Determine the (X, Y) coordinate at the center of the cell enclosing the given text.  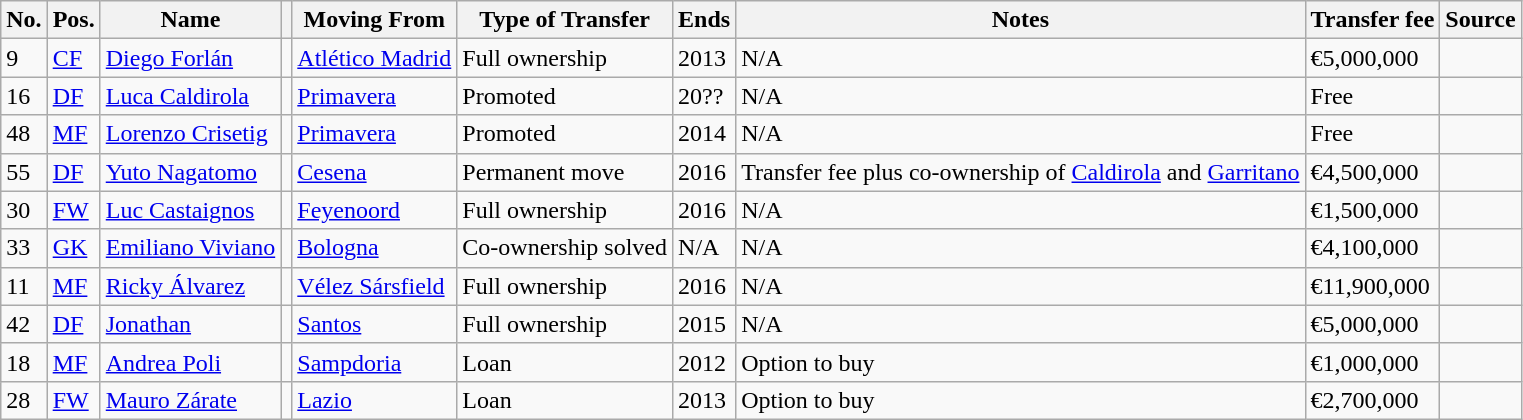
Type of Transfer (565, 20)
Permanent move (565, 172)
Source (1480, 20)
16 (24, 96)
€4,100,000 (1372, 248)
Notes (1020, 20)
18 (24, 362)
No. (24, 20)
€4,500,000 (1372, 172)
CF (74, 58)
€1,000,000 (1372, 362)
Moving From (374, 20)
Ricky Álvarez (190, 286)
Ends (704, 20)
€2,700,000 (1372, 400)
28 (24, 400)
33 (24, 248)
Atlético Madrid (374, 58)
€11,900,000 (1372, 286)
Jonathan (190, 324)
Co-ownership solved (565, 248)
20?? (704, 96)
2014 (704, 134)
Transfer fee plus co-ownership of Caldirola and Garritano (1020, 172)
48 (24, 134)
Pos. (74, 20)
2015 (704, 324)
Bologna (374, 248)
11 (24, 286)
GK (74, 248)
Transfer fee (1372, 20)
Luca Caldirola (190, 96)
Yuto Nagatomo (190, 172)
30 (24, 210)
Lazio (374, 400)
Diego Forlán (190, 58)
Santos (374, 324)
Andrea Poli (190, 362)
55 (24, 172)
Vélez Sársfield (374, 286)
2012 (704, 362)
Emiliano Viviano (190, 248)
42 (24, 324)
Lorenzo Crisetig (190, 134)
Mauro Zárate (190, 400)
Sampdoria (374, 362)
Luc Castaignos (190, 210)
€1,500,000 (1372, 210)
9 (24, 58)
Cesena (374, 172)
Feyenoord (374, 210)
Name (190, 20)
